Return (X, Y) of the center of cell containing provided text 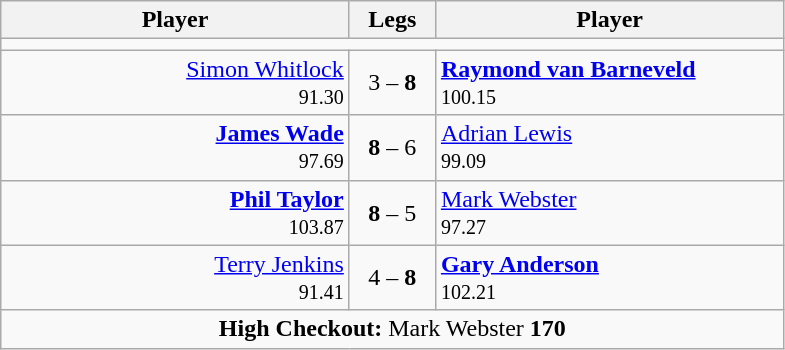
Adrian Lewis 99.09 (610, 148)
Terry Jenkins 91.41 (176, 278)
Mark Webster 97.27 (610, 212)
Phil Taylor 103.87 (176, 212)
James Wade 97.69 (176, 148)
Gary Anderson 102.21 (610, 278)
4 – 8 (392, 278)
Simon Whitlock 91.30 (176, 82)
High Checkout: Mark Webster 170 (392, 329)
Raymond van Barneveld 100.15 (610, 82)
8 – 6 (392, 148)
Legs (392, 20)
3 – 8 (392, 82)
8 – 5 (392, 212)
